From the cell containing the given text, extract its center point as [X, Y] coordinate. 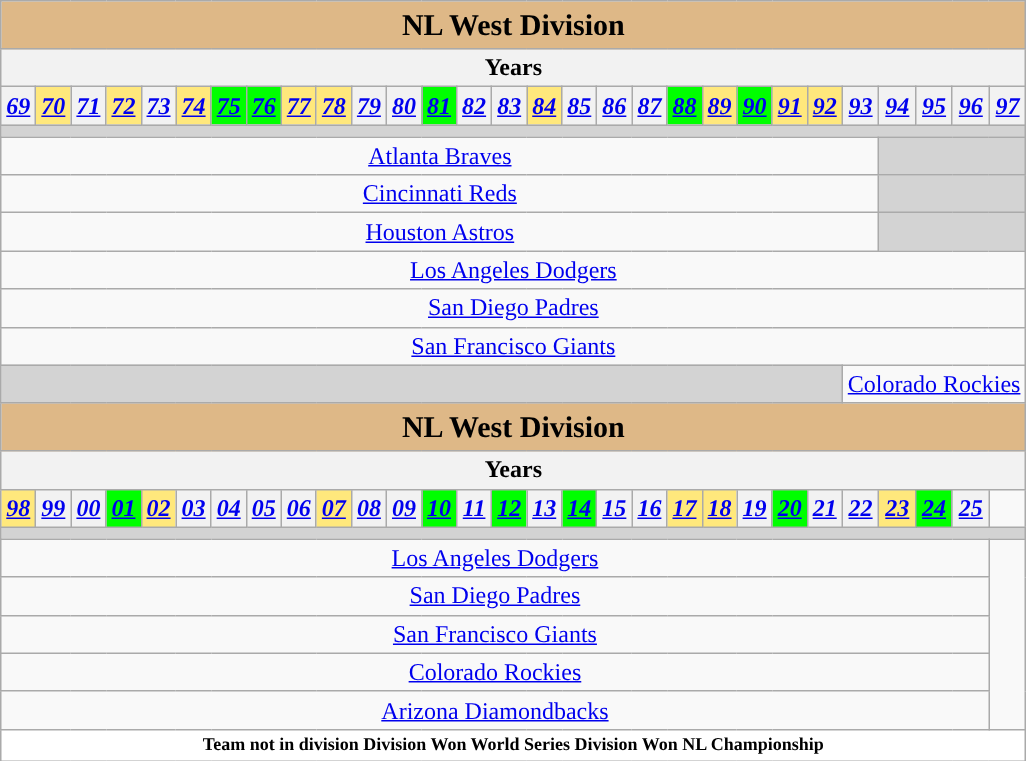
08 [368, 508]
90 [754, 106]
87 [650, 106]
25 [970, 508]
00 [88, 508]
93 [860, 106]
91 [790, 106]
75 [228, 106]
01 [124, 508]
09 [404, 508]
96 [970, 106]
71 [88, 106]
83 [510, 106]
15 [614, 508]
89 [720, 106]
72 [124, 106]
78 [334, 106]
95 [934, 106]
70 [54, 106]
Cincinnati Reds [440, 194]
12 [510, 508]
19 [754, 508]
Houston Astros [440, 232]
02 [158, 508]
82 [474, 106]
98 [18, 508]
69 [18, 106]
94 [898, 106]
07 [334, 508]
06 [298, 508]
04 [228, 508]
Arizona Diamondbacks [495, 710]
23 [898, 508]
92 [824, 106]
22 [860, 508]
81 [440, 106]
88 [684, 106]
14 [580, 508]
03 [194, 508]
21 [824, 508]
20 [790, 508]
Team not in division Division Won World Series Division Won NL Championship [514, 744]
18 [720, 508]
73 [158, 106]
17 [684, 508]
79 [368, 106]
86 [614, 106]
84 [544, 106]
11 [474, 508]
76 [264, 106]
80 [404, 106]
13 [544, 508]
24 [934, 508]
10 [440, 508]
16 [650, 508]
Atlanta Braves [440, 156]
74 [194, 106]
77 [298, 106]
05 [264, 508]
97 [1008, 106]
99 [54, 508]
85 [580, 106]
